Extract the [X, Y] coordinate from the center of the cell holding the provided text.  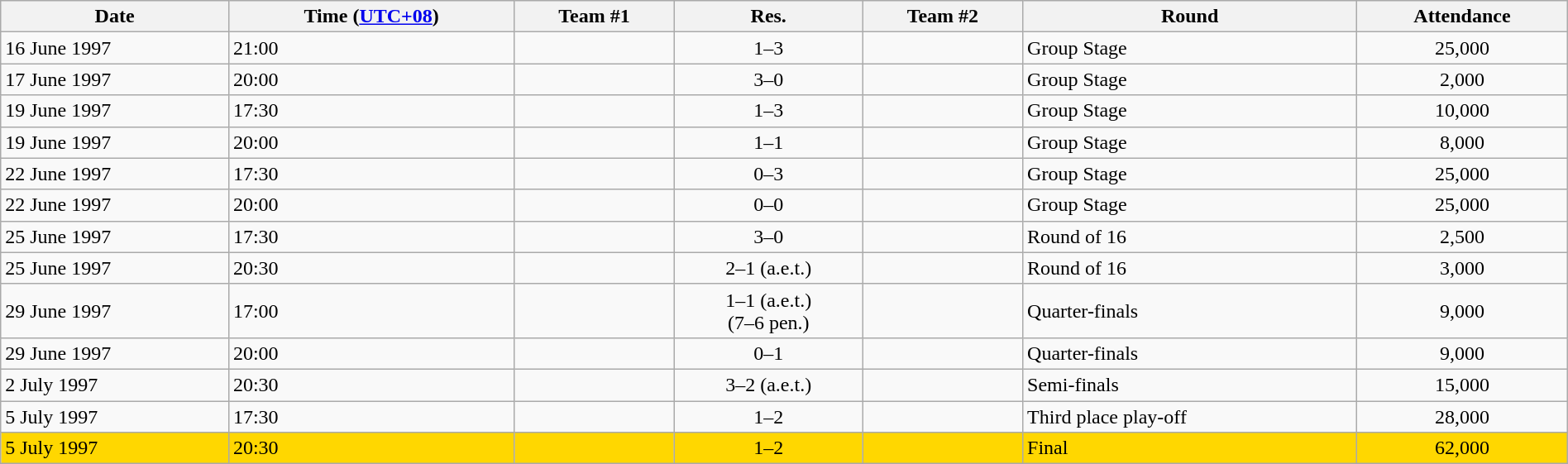
Time (UTC+08) [371, 17]
Attendance [1462, 17]
8,000 [1462, 142]
3,000 [1462, 268]
0–0 [768, 205]
2,500 [1462, 237]
16 June 1997 [115, 48]
Team #1 [594, 17]
Third place play-off [1190, 416]
Date [115, 17]
3–2 (a.e.t.) [768, 385]
0–3 [768, 174]
2 July 1997 [115, 385]
Res. [768, 17]
1–1 [768, 142]
2–1 (a.e.t.) [768, 268]
1–1 (a.e.t.)(7–6 pen.) [768, 311]
Final [1190, 448]
28,000 [1462, 416]
15,000 [1462, 385]
17 June 1997 [115, 79]
10,000 [1462, 111]
17:00 [371, 311]
21:00 [371, 48]
2,000 [1462, 79]
Round [1190, 17]
0–1 [768, 353]
62,000 [1462, 448]
Semi-finals [1190, 385]
Team #2 [943, 17]
